Scan for the cell matching the given text and deliver its [x, y] coordinate at center. 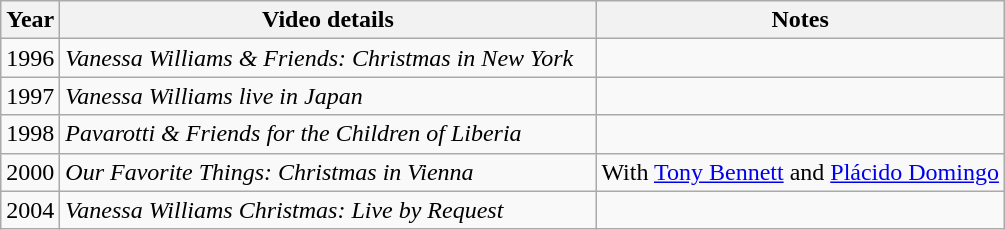
2004 [30, 210]
Year [30, 20]
Video details [328, 20]
2000 [30, 172]
1998 [30, 134]
Notes [800, 20]
Our Favorite Things: Christmas in Vienna [328, 172]
Vanessa Williams Christmas: Live by Request [328, 210]
Vanessa Williams & Friends: Christmas in New York [328, 58]
Vanessa Williams live in Japan [328, 96]
Pavarotti & Friends for the Children of Liberia [328, 134]
1996 [30, 58]
With Tony Bennett and Plácido Domingo [800, 172]
1997 [30, 96]
